Detect which cell encompasses the target text, then output its [X, Y] center coordinate. 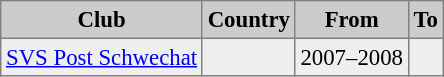
2007–2008 [352, 57]
Country [248, 20]
Club [102, 20]
From [352, 20]
To [426, 20]
SVS Post Schwechat [102, 57]
